Return (x, y) of the center of cell containing provided text 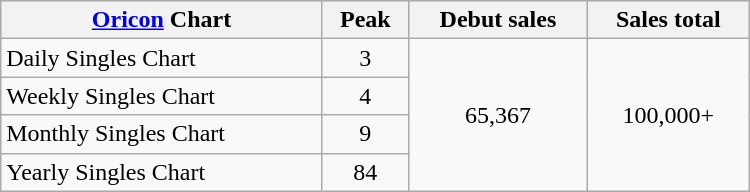
Debut sales (498, 20)
Monthly Singles Chart (162, 134)
65,367 (498, 115)
Daily Singles Chart (162, 58)
4 (365, 96)
100,000+ (668, 115)
Oricon Chart (162, 20)
Peak (365, 20)
Weekly Singles Chart (162, 96)
84 (365, 172)
Sales total (668, 20)
Yearly Singles Chart (162, 172)
3 (365, 58)
9 (365, 134)
